Return the [x, y] coordinate for the center point of the cell that contains the specified text.  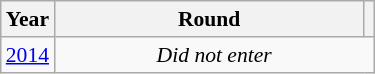
Year [28, 19]
Round [209, 19]
Did not enter [214, 55]
2014 [28, 55]
